Find where the given text appears and provide that cell's center as (x, y) coordinate. 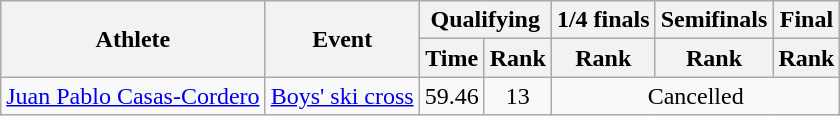
59.46 (452, 96)
Juan Pablo Casas-Cordero (133, 96)
Boys' ski cross (342, 96)
13 (518, 96)
Athlete (133, 39)
Qualifying (485, 20)
Semifinals (714, 20)
Time (452, 58)
Final (806, 20)
Event (342, 39)
Cancelled (696, 96)
1/4 finals (603, 20)
